Provide the [x, y] coordinate of the cell's center where the given text is located.  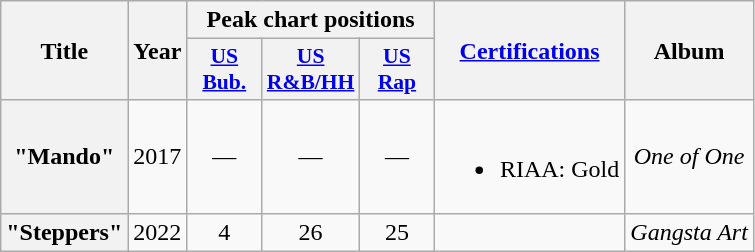
RIAA: Gold [529, 156]
Year [158, 50]
26 [311, 232]
2022 [158, 232]
Gangsta Art [690, 232]
One of One [690, 156]
USBub. [224, 70]
Certifications [529, 50]
4 [224, 232]
2017 [158, 156]
Album [690, 50]
"Steppers" [64, 232]
USR&B/HH [311, 70]
USRap [396, 70]
Title [64, 50]
Peak chart positions [311, 20]
25 [396, 232]
"Mando" [64, 156]
